For the text-containing cell, return its midpoint in (x, y) coordinate format. 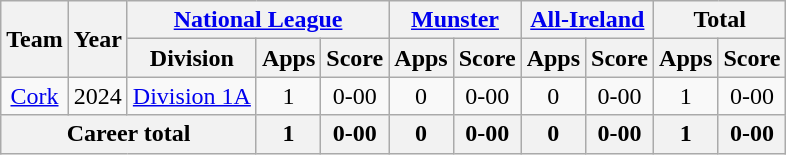
Team (35, 39)
Division (192, 58)
Division 1A (192, 96)
Munster (455, 20)
Year (98, 39)
Career total (129, 134)
All-Ireland (587, 20)
National League (258, 20)
Cork (35, 96)
Total (720, 20)
2024 (98, 96)
